From the cell containing the given text, extract its center point as (x, y) coordinate. 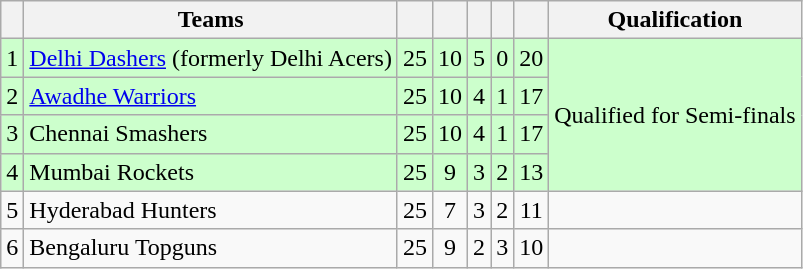
Hyderabad Hunters (211, 210)
6 (12, 248)
Delhi Dashers (formerly Delhi Acers) (211, 58)
13 (532, 172)
11 (532, 210)
Bengaluru Topguns (211, 248)
Teams (211, 20)
Qualified for Semi-finals (675, 115)
20 (532, 58)
Mumbai Rockets (211, 172)
Chennai Smashers (211, 134)
0 (502, 58)
Qualification (675, 20)
Awadhe Warriors (211, 96)
7 (450, 210)
